Provide the (X, Y) coordinate of the cell's center where the given text is located.  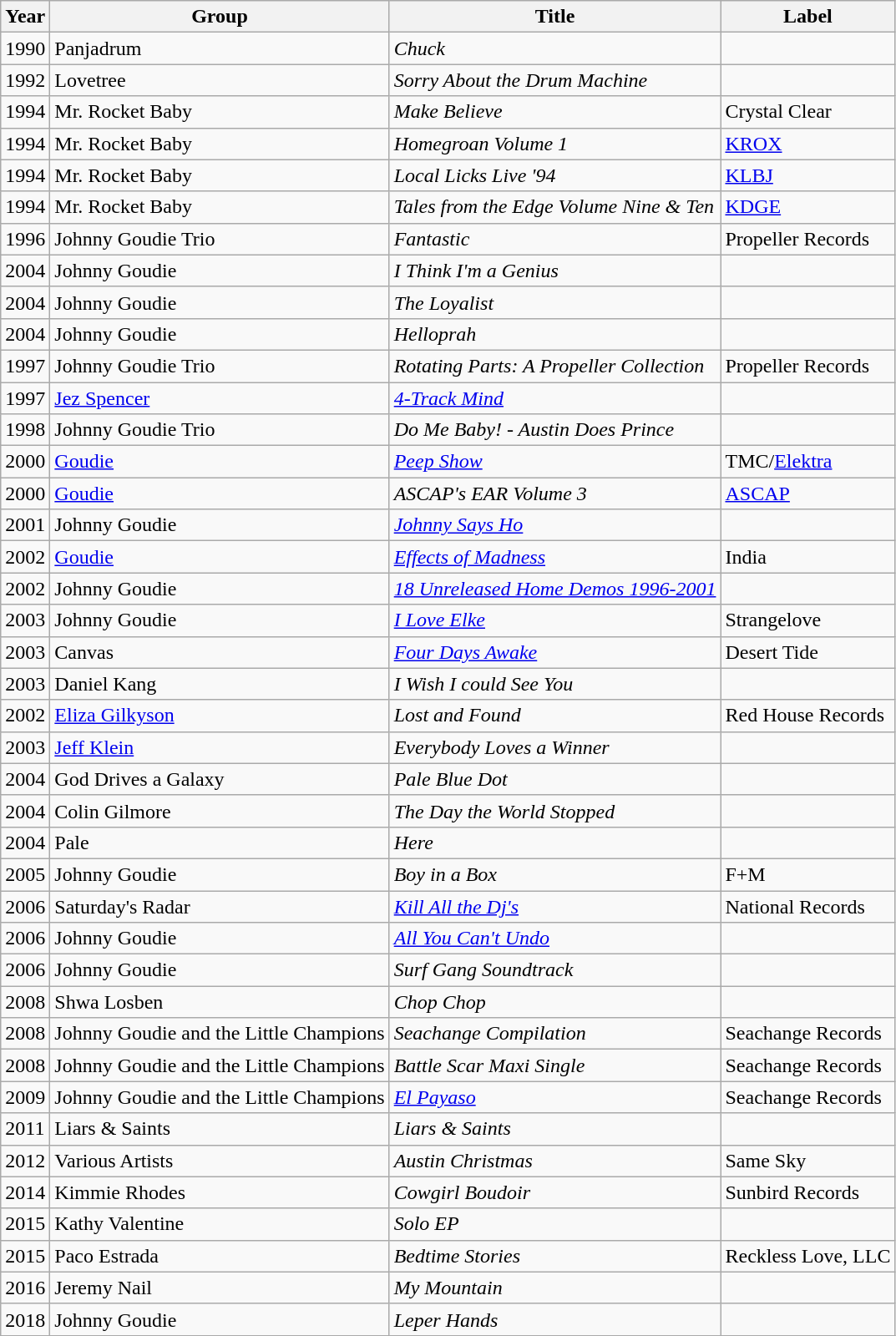
2005 (25, 874)
Everybody Loves a Winner (554, 747)
I Wish I could See You (554, 684)
Four Days Awake (554, 652)
2001 (25, 525)
Jeff Klein (220, 747)
Colin Gilmore (220, 811)
2014 (25, 1192)
Kimmie Rhodes (220, 1192)
KDGE (808, 207)
ASCAP (808, 493)
The Day the World Stopped (554, 811)
Chop Chop (554, 1002)
Helloprah (554, 334)
Austin Christmas (554, 1161)
Local Licks Live '94 (554, 175)
Reckless Love, LLC (808, 1256)
2016 (25, 1288)
My Mountain (554, 1288)
Jez Spencer (220, 398)
Fantastic (554, 239)
God Drives a Galaxy (220, 779)
Kathy Valentine (220, 1224)
Tales from the Edge Volume Nine & Ten (554, 207)
Various Artists (220, 1161)
Crystal Clear (808, 112)
Group (220, 17)
Kill All the Dj's (554, 906)
I Love Elke (554, 620)
Sunbird Records (808, 1192)
Make Believe (554, 112)
Strangelove (808, 620)
Eliza Gilkyson (220, 716)
Label (808, 17)
Homegroan Volume 1 (554, 144)
Sorry About the Drum Machine (554, 80)
Rotating Parts: A Propeller Collection (554, 366)
The Loyalist (554, 302)
ASCAP's EAR Volume 3 (554, 493)
Solo EP (554, 1224)
Paco Estrada (220, 1256)
2011 (25, 1129)
Surf Gang Soundtrack (554, 970)
4-Track Mind (554, 398)
2012 (25, 1161)
KLBJ (808, 175)
1992 (25, 80)
Same Sky (808, 1161)
1996 (25, 239)
Battle Scar Maxi Single (554, 1065)
Do Me Baby! - Austin Does Prince (554, 430)
F+M (808, 874)
Year (25, 17)
I Think I'm a Genius (554, 271)
National Records (808, 906)
Bedtime Stories (554, 1256)
TMC/Elektra (808, 462)
1998 (25, 430)
Cowgirl Boudoir (554, 1192)
Johnny Says Ho (554, 525)
Boy in a Box (554, 874)
Leper Hands (554, 1319)
Desert Tide (808, 652)
India (808, 557)
Chuck (554, 48)
Daniel Kang (220, 684)
El Payaso (554, 1097)
18 Unreleased Home Demos 1996-2001 (554, 589)
Here (554, 843)
Pale (220, 843)
Effects of Madness (554, 557)
Canvas (220, 652)
2018 (25, 1319)
Pale Blue Dot (554, 779)
Title (554, 17)
Saturday's Radar (220, 906)
1990 (25, 48)
KROX (808, 144)
Peep Show (554, 462)
Red House Records (808, 716)
Shwa Losben (220, 1002)
Seachange Compilation (554, 1034)
All You Can't Undo (554, 939)
Lovetree (220, 80)
Lost and Found (554, 716)
2009 (25, 1097)
Panjadrum (220, 48)
Jeremy Nail (220, 1288)
